From the cell containing the given text, extract its center point as [x, y] coordinate. 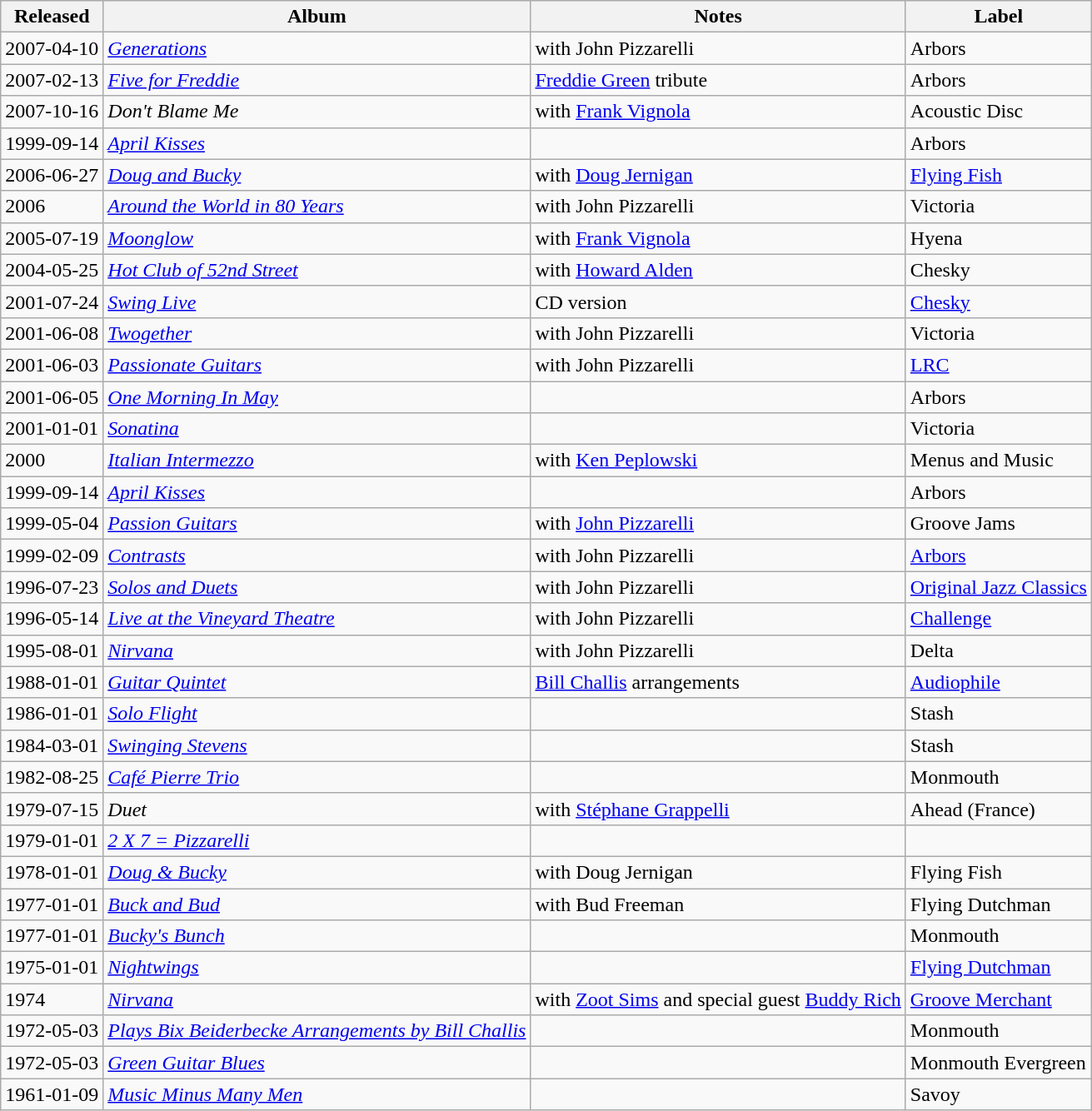
Swinging Stevens [317, 745]
with Howard Alden [718, 270]
1982-08-25 [52, 777]
Twogether [317, 333]
Sonatina [317, 429]
1978-01-01 [52, 872]
Delta [998, 650]
1996-07-23 [52, 587]
2001-06-03 [52, 365]
CD version [718, 301]
Five for Freddie [317, 80]
Released [52, 17]
Freddie Green tribute [718, 80]
Monmouth Evergreen [998, 1063]
Guitar Quintet [317, 682]
Moonglow [317, 238]
Generations [317, 48]
1975-01-01 [52, 968]
2006-06-27 [52, 175]
1995-08-01 [52, 650]
2007-02-13 [52, 80]
Don't Blame Me [317, 112]
Label [998, 17]
Hyena [998, 238]
2006 [52, 207]
1984-03-01 [52, 745]
Bill Challis arrangements [718, 682]
2001-06-08 [52, 333]
2007-10-16 [52, 112]
Around the World in 80 Years [317, 207]
Hot Club of 52nd Street [317, 270]
Notes [718, 17]
Swing Live [317, 301]
1979-01-01 [52, 840]
2001-06-05 [52, 397]
with Ken Peplowski [718, 461]
Plays Bix Beiderbecke Arrangements by Bill Challis [317, 1031]
2 X 7 = Pizzarelli [317, 840]
Ahead (France) [998, 809]
LRC [998, 365]
Original Jazz Classics [998, 587]
1986-01-01 [52, 714]
with Zoot Sims and special guest Buddy Rich [718, 999]
2001-01-01 [52, 429]
2007-04-10 [52, 48]
2000 [52, 461]
1988-01-01 [52, 682]
Bucky's Bunch [317, 936]
Savoy [998, 1094]
Buck and Bud [317, 904]
1961-01-09 [52, 1094]
with Bud Freeman [718, 904]
1996-05-14 [52, 619]
Café Pierre Trio [317, 777]
1999-02-09 [52, 555]
Doug and Bucky [317, 175]
1999-05-04 [52, 524]
Acoustic Disc [998, 112]
Menus and Music [998, 461]
Passionate Guitars [317, 365]
Contrasts [317, 555]
2001-07-24 [52, 301]
Nightwings [317, 968]
Passion Guitars [317, 524]
One Morning In May [317, 397]
Duet [317, 809]
Music Minus Many Men [317, 1094]
2004-05-25 [52, 270]
Live at the Vineyard Theatre [317, 619]
Challenge [998, 619]
Groove Merchant [998, 999]
Solos and Duets [317, 587]
with Stéphane Grappelli [718, 809]
1974 [52, 999]
Italian Intermezzo [317, 461]
Solo Flight [317, 714]
Album [317, 17]
Green Guitar Blues [317, 1063]
Audiophile [998, 682]
Doug & Bucky [317, 872]
2005-07-19 [52, 238]
1979-07-15 [52, 809]
Groove Jams [998, 524]
